Provide the [x, y] coordinate of the cell's center where the given text is located.  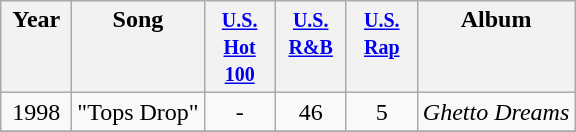
U.S. Rap [382, 47]
Year [36, 47]
1998 [36, 112]
46 [310, 112]
U.S. R&B [310, 47]
- [240, 112]
Album [496, 47]
5 [382, 112]
Ghetto Dreams [496, 112]
Song [138, 47]
U.S. Hot 100 [240, 47]
"Tops Drop" [138, 112]
